Provide the [x, y] coordinate of the cell's center where the given text is located.  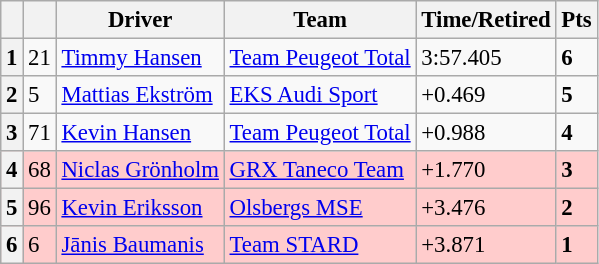
68 [40, 170]
Mattias Ekström [140, 95]
71 [40, 133]
Pts [576, 20]
21 [40, 58]
+1.770 [486, 170]
3:57.405 [486, 58]
+0.469 [486, 95]
Team STARD [320, 245]
Kevin Eriksson [140, 208]
Team [320, 20]
Kevin Hansen [140, 133]
Driver [140, 20]
+0.988 [486, 133]
Niclas Grönholm [140, 170]
EKS Audi Sport [320, 95]
+3.476 [486, 208]
Timmy Hansen [140, 58]
+3.871 [486, 245]
96 [40, 208]
Jānis Baumanis [140, 245]
GRX Taneco Team [320, 170]
Olsbergs MSE [320, 208]
Time/Retired [486, 20]
